Search for the cell housing the specified text and yield its (x, y) center coordinate. 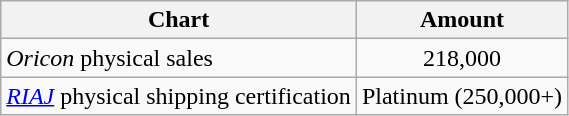
Oricon physical sales (179, 58)
Chart (179, 20)
Platinum (250,000+) (462, 96)
Amount (462, 20)
RIAJ physical shipping certification (179, 96)
218,000 (462, 58)
